Locate the cell with the specified text and output its [x, y] center coordinate. 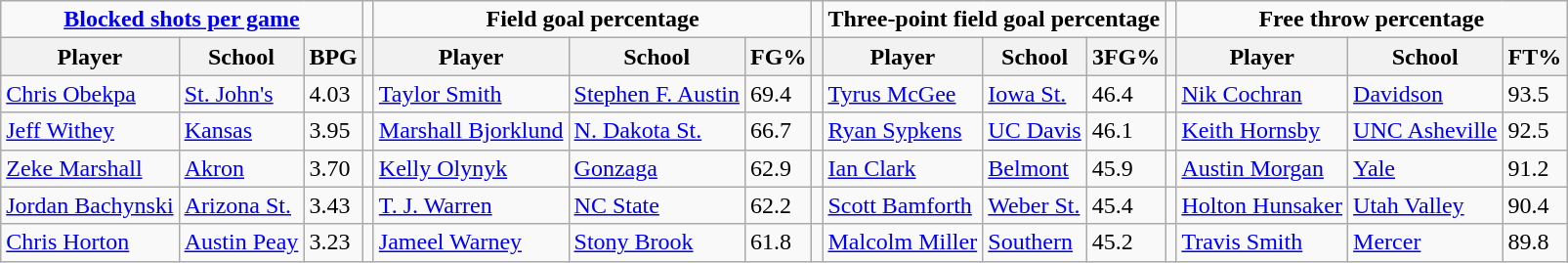
Weber St. [1035, 205]
Tyrus McGee [903, 94]
Utah Valley [1425, 205]
Belmont [1035, 168]
BPG [333, 57]
3.70 [333, 168]
Stony Brook [657, 242]
Kansas [241, 131]
Stephen F. Austin [657, 94]
Malcolm Miller [903, 242]
Gonzaga [657, 168]
Mercer [1425, 242]
Three-point field goal percentage [995, 20]
Travis Smith [1262, 242]
Austin Morgan [1262, 168]
Akron [241, 168]
45.9 [1125, 168]
Taylor Smith [471, 94]
Kelly Olynyk [471, 168]
Nik Cochran [1262, 94]
UC Davis [1035, 131]
46.1 [1125, 131]
3FG% [1125, 57]
69.4 [779, 94]
T. J. Warren [471, 205]
FG% [779, 57]
66.7 [779, 131]
Chris Obekpa [90, 94]
Zeke Marshall [90, 168]
92.5 [1535, 131]
93.5 [1535, 94]
62.2 [779, 205]
Field goal percentage [592, 20]
Yale [1425, 168]
3.43 [333, 205]
FT% [1535, 57]
3.23 [333, 242]
Southern [1035, 242]
Davidson [1425, 94]
62.9 [779, 168]
Ryan Sypkens [903, 131]
St. John's [241, 94]
Keith Hornsby [1262, 131]
Jeff Withey [90, 131]
Austin Peay [241, 242]
Chris Horton [90, 242]
UNC Asheville [1425, 131]
Marshall Bjorklund [471, 131]
61.8 [779, 242]
Holton Hunsaker [1262, 205]
Ian Clark [903, 168]
91.2 [1535, 168]
Jordan Bachynski [90, 205]
45.4 [1125, 205]
89.8 [1535, 242]
90.4 [1535, 205]
Scott Bamforth [903, 205]
Free throw percentage [1372, 20]
Arizona St. [241, 205]
Blocked shots per game [182, 20]
Jameel Warney [471, 242]
3.95 [333, 131]
4.03 [333, 94]
46.4 [1125, 94]
NC State [657, 205]
N. Dakota St. [657, 131]
45.2 [1125, 242]
Iowa St. [1035, 94]
